Detect which cell encompasses the target text, then output its [x, y] center coordinate. 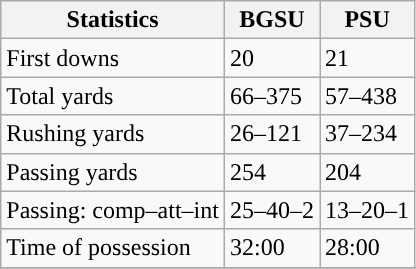
26–121 [272, 134]
BGSU [272, 20]
57–438 [368, 96]
32:00 [272, 248]
First downs [113, 58]
Passing yards [113, 172]
Passing: comp–att–int [113, 210]
Time of possession [113, 248]
21 [368, 58]
Total yards [113, 96]
254 [272, 172]
Statistics [113, 20]
28:00 [368, 248]
204 [368, 172]
Rushing yards [113, 134]
20 [272, 58]
13–20–1 [368, 210]
37–234 [368, 134]
25–40–2 [272, 210]
66–375 [272, 96]
PSU [368, 20]
